From the cell containing the given text, extract its center point as (x, y) coordinate. 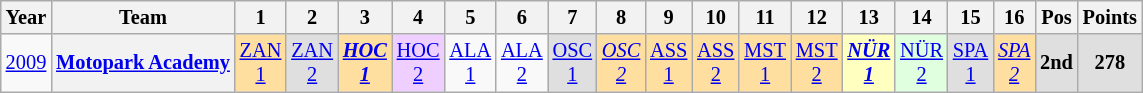
ZAN1 (261, 63)
14 (922, 17)
4 (418, 17)
15 (970, 17)
2009 (26, 63)
2 (312, 17)
NÜR2 (922, 63)
SPA2 (1014, 63)
12 (817, 17)
Points (1110, 17)
Pos (1056, 17)
HOC1 (365, 63)
MST2 (817, 63)
MST1 (765, 63)
10 (716, 17)
ALA1 (470, 63)
6 (522, 17)
2nd (1056, 63)
HOC2 (418, 63)
1 (261, 17)
SPA1 (970, 63)
OSC1 (572, 63)
5 (470, 17)
ALA2 (522, 63)
ASS2 (716, 63)
Motopark Academy (143, 63)
3 (365, 17)
278 (1110, 63)
11 (765, 17)
ZAN2 (312, 63)
NÜR1 (868, 63)
7 (572, 17)
13 (868, 17)
ASS1 (668, 63)
Year (26, 17)
8 (621, 17)
16 (1014, 17)
Team (143, 17)
9 (668, 17)
OSC2 (621, 63)
